Pinpoint the cell where the given text exists, returning its [X, Y] midpoint coordinate. 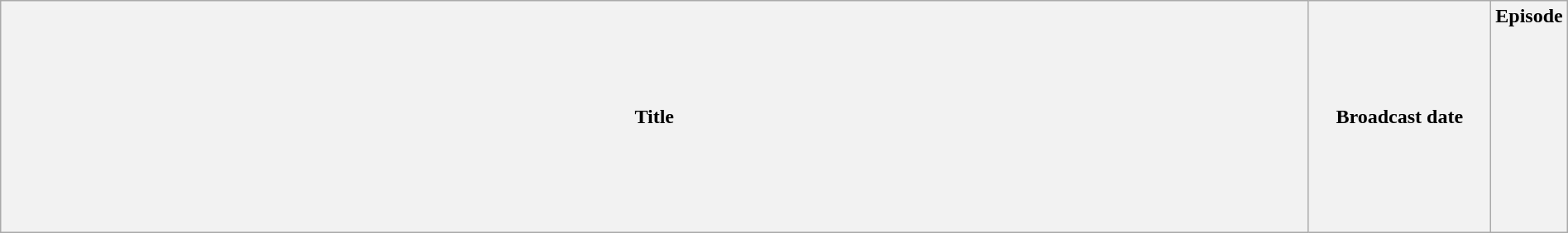
Episode [1529, 117]
Broadcast date [1399, 117]
Title [655, 117]
